For the text-containing cell, return its midpoint in (x, y) coordinate format. 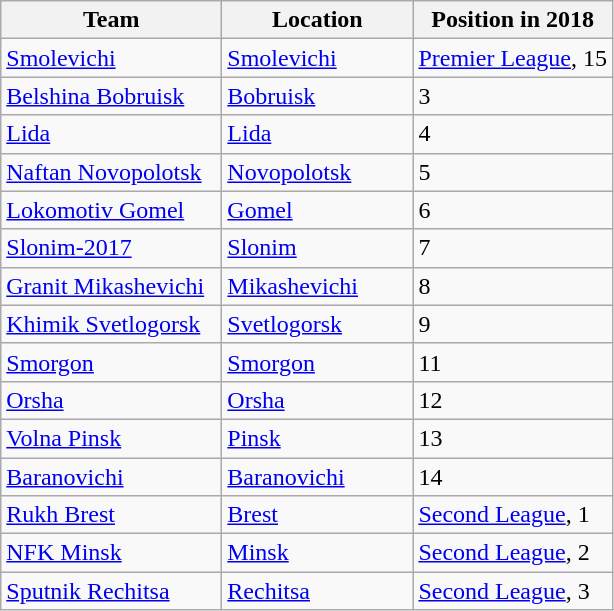
Brest (318, 515)
Lokomotiv Gomel (112, 210)
Gomel (318, 210)
11 (513, 362)
Position in 2018 (513, 20)
5 (513, 172)
Khimik Svetlogorsk (112, 324)
Second League, 3 (513, 591)
Second League, 2 (513, 553)
Granit Mikashevichi (112, 286)
Belshina Bobruisk (112, 96)
Team (112, 20)
Pinsk (318, 438)
Bobruisk (318, 96)
Volna Pinsk (112, 438)
13 (513, 438)
Svetlogorsk (318, 324)
7 (513, 248)
Mikashevichi (318, 286)
NFK Minsk (112, 553)
Rukh Brest (112, 515)
Naftan Novopolotsk (112, 172)
Rechitsa (318, 591)
9 (513, 324)
Second League, 1 (513, 515)
Sputnik Rechitsa (112, 591)
3 (513, 96)
8 (513, 286)
4 (513, 134)
Location (318, 20)
Minsk (318, 553)
Premier League, 15 (513, 58)
14 (513, 477)
Slonim (318, 248)
12 (513, 400)
Novopolotsk (318, 172)
6 (513, 210)
Slonim-2017 (112, 248)
